Find where the given text appears and provide that cell's center as (x, y) coordinate. 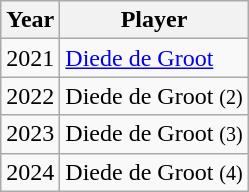
2023 (30, 134)
Diede de Groot (4) (154, 172)
Year (30, 20)
2022 (30, 96)
Diede de Groot (3) (154, 134)
Diede de Groot (2) (154, 96)
2021 (30, 58)
2024 (30, 172)
Diede de Groot (154, 58)
Player (154, 20)
